Return [X, Y] of the center of cell containing provided text 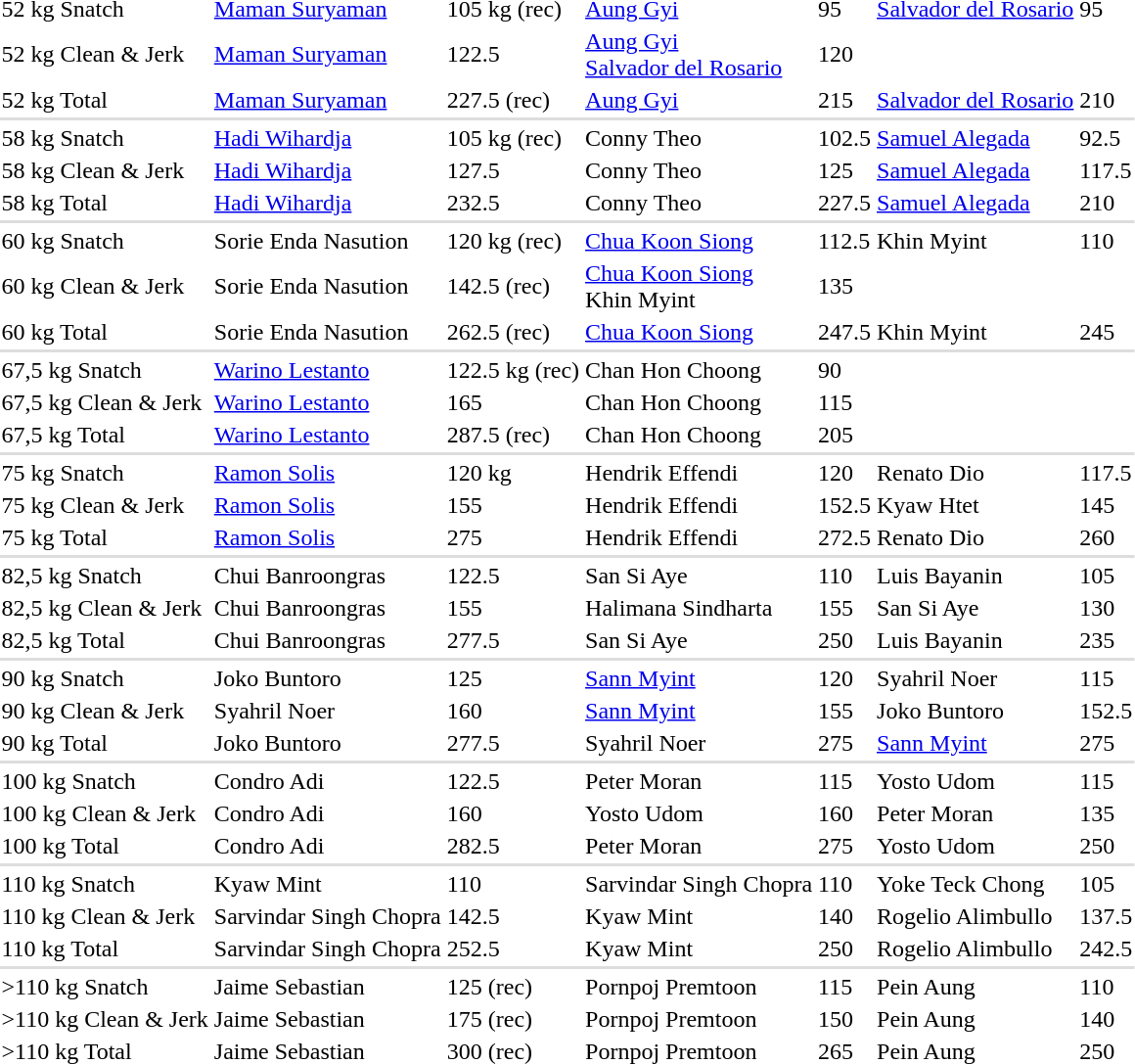
90 kg Clean & Jerk [105, 711]
Kyaw Htet [976, 505]
122.5 kg (rec) [513, 370]
137.5 [1106, 916]
120 kg (rec) [513, 241]
262.5 (rec) [513, 332]
127.5 [513, 170]
75 kg Snatch [105, 473]
130 [1106, 608]
120 kg [513, 473]
247.5 [845, 332]
110 kg Snatch [105, 884]
75 kg Clean & Jerk [105, 505]
150 [845, 1019]
58 kg Snatch [105, 138]
58 kg Total [105, 203]
Chua Koon Siong Khin Myint [699, 286]
112.5 [845, 241]
215 [845, 100]
>110 kg Snatch [105, 987]
287.5 (rec) [513, 435]
Aung Gyi [699, 100]
Salvador del Rosario [976, 100]
60 kg Total [105, 332]
Aung Gyi Salvador del Rosario [699, 55]
Halimana Sindharta [699, 608]
125 (rec) [513, 987]
92.5 [1106, 138]
52 kg Total [105, 100]
227.5 (rec) [513, 100]
58 kg Clean & Jerk [105, 170]
142.5 [513, 916]
145 [1106, 505]
260 [1106, 537]
90 kg Total [105, 743]
205 [845, 435]
90 kg Snatch [105, 678]
102.5 [845, 138]
165 [513, 402]
252.5 [513, 948]
110 kg Clean & Jerk [105, 916]
235 [1106, 640]
60 kg Clean & Jerk [105, 286]
60 kg Snatch [105, 241]
175 (rec) [513, 1019]
>110 kg Clean & Jerk [105, 1019]
100 kg Total [105, 846]
272.5 [845, 537]
227.5 [845, 203]
52 kg Clean & Jerk [105, 55]
110 kg Total [105, 948]
67,5 kg Total [105, 435]
100 kg Snatch [105, 781]
232.5 [513, 203]
67,5 kg Snatch [105, 370]
282.5 [513, 846]
245 [1106, 332]
142.5 (rec) [513, 286]
90 [845, 370]
Yoke Teck Chong [976, 884]
67,5 kg Clean & Jerk [105, 402]
82,5 kg Snatch [105, 576]
100 kg Clean & Jerk [105, 813]
242.5 [1106, 948]
105 kg (rec) [513, 138]
75 kg Total [105, 537]
82,5 kg Total [105, 640]
82,5 kg Clean & Jerk [105, 608]
